Return the (X, Y) coordinate for the center point of the cell that contains the specified text.  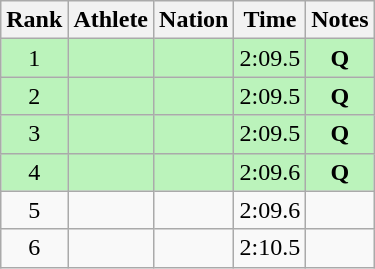
2:10.5 (270, 248)
4 (34, 172)
Time (270, 20)
Notes (340, 20)
3 (34, 134)
Nation (194, 20)
2 (34, 96)
5 (34, 210)
6 (34, 248)
Rank (34, 20)
1 (34, 58)
Athlete (111, 20)
